For the text-containing cell, return its midpoint in [x, y] coordinate format. 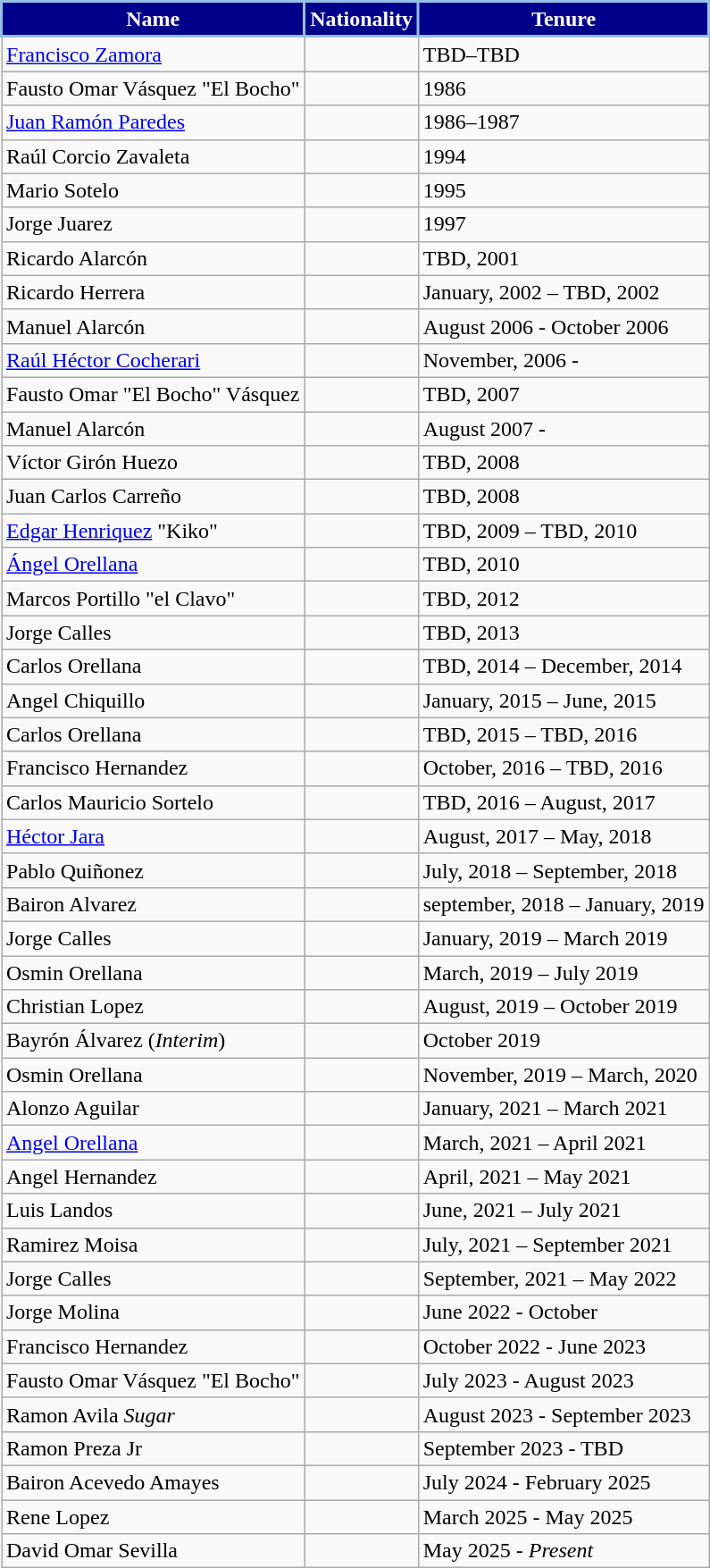
Alonzo Aguilar [154, 1109]
May 2025 - Present [564, 1551]
TBD, 2007 [564, 394]
1995 [564, 190]
Francisco Zamora [154, 54]
October 2019 [564, 1041]
March 2025 - May 2025 [564, 1516]
January, 2019 – March 2019 [564, 938]
Ramon Avila Sugar [154, 1414]
TBD, 2015 – TBD, 2016 [564, 734]
July 2023 - August 2023 [564, 1380]
Juan Ramón Paredes [154, 122]
TBD, 2016 – August, 2017 [564, 802]
June, 2021 – July 2021 [564, 1211]
August 2023 - September 2023 [564, 1414]
November, 2006 - [564, 360]
Name [154, 20]
TBD, 2012 [564, 599]
TBD, 2001 [564, 258]
Ramirez Moisa [154, 1245]
September, 2021 – May 2022 [564, 1279]
Jorge Juarez [154, 224]
Marcos Portillo "el Clavo" [154, 599]
August 2007 - [564, 428]
1986–1987 [564, 122]
1986 [564, 88]
March, 2019 – July 2019 [564, 973]
Bairon Alvarez [154, 904]
Angel Chiquillo [154, 700]
Christian Lopez [154, 1007]
Ramon Preza Jr [154, 1448]
TBD, 2013 [564, 633]
April, 2021 – May 2021 [564, 1177]
August, 2019 – October 2019 [564, 1007]
Fausto Omar "El Bocho" Vásquez [154, 394]
October, 2016 – TBD, 2016 [564, 768]
June 2022 - October [564, 1312]
Héctor Jara [154, 836]
Bairon Acevedo Amayes [154, 1482]
Ángel Orellana [154, 565]
January, 2021 – March 2021 [564, 1109]
July, 2018 – September, 2018 [564, 870]
Angel Hernandez [154, 1177]
TBD, 2009 – TBD, 2010 [564, 531]
July, 2021 – September 2021 [564, 1245]
september, 2018 – January, 2019 [564, 904]
Ricardo Herrera [154, 292]
Juan Carlos Carreño [154, 497]
1997 [564, 224]
1994 [564, 156]
Pablo Quiñonez [154, 870]
TBD, 2010 [564, 565]
Rene Lopez [154, 1516]
March, 2021 – April 2021 [564, 1143]
January, 2002 – TBD, 2002 [564, 292]
Jorge Molina [154, 1312]
Carlos Mauricio Sortelo [154, 802]
Mario Sotelo [154, 190]
Tenure [564, 20]
August 2006 - October 2006 [564, 326]
David Omar Sevilla [154, 1551]
August, 2017 – May, 2018 [564, 836]
Edgar Henriquez "Kiko" [154, 531]
November, 2019 – March, 2020 [564, 1075]
January, 2015 – June, 2015 [564, 700]
Nationality [361, 20]
Angel Orellana [154, 1143]
Víctor Girón Huezo [154, 463]
Bayrón Álvarez (Interim) [154, 1041]
Raúl Corcio Zavaleta [154, 156]
TBD–TBD [564, 54]
October 2022 - June 2023 [564, 1346]
Ricardo Alarcón [154, 258]
TBD, 2014 – December, 2014 [564, 667]
Luis Landos [154, 1211]
September 2023 - TBD [564, 1448]
July 2024 - February 2025 [564, 1482]
Raúl Héctor Cocherari [154, 360]
